Output the [x, y] coordinate of the center of the cell containing the given text.  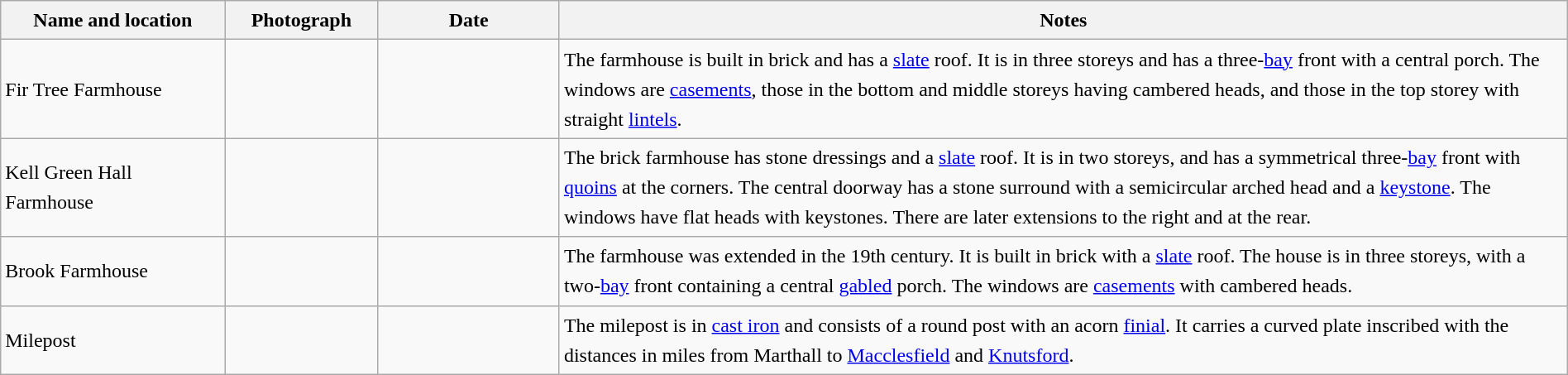
Milepost [112, 339]
Brook Farmhouse [112, 272]
Photograph [301, 20]
Date [468, 20]
Notes [1064, 20]
Fir Tree Farmhouse [112, 89]
Name and location [112, 20]
Kell Green Hall Farmhouse [112, 187]
